Locate the cell with the specified text and output its [X, Y] center coordinate. 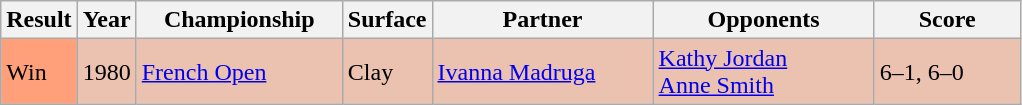
Ivanna Madruga [542, 72]
1980 [106, 72]
Result [39, 20]
Score [947, 20]
Championship [239, 20]
Surface [387, 20]
Win [39, 72]
French Open [239, 72]
Year [106, 20]
Opponents [764, 20]
Partner [542, 20]
6–1, 6–0 [947, 72]
Clay [387, 72]
Kathy Jordan Anne Smith [764, 72]
